Search for the cell housing the specified text and yield its [X, Y] center coordinate. 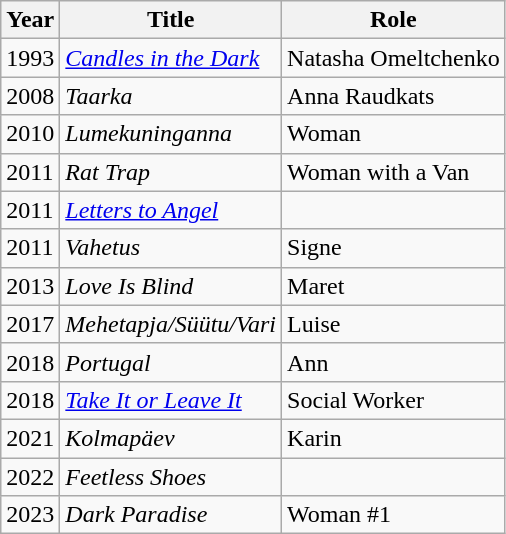
Signe [394, 248]
Anna Raudkats [394, 96]
Title [171, 20]
2013 [30, 286]
Candles in the Dark [171, 58]
Woman #1 [394, 515]
Letters to Angel [171, 210]
2008 [30, 96]
Vahetus [171, 248]
Luise [394, 324]
1993 [30, 58]
Social Worker [394, 400]
Year [30, 20]
2021 [30, 438]
Karin [394, 438]
2017 [30, 324]
2022 [30, 477]
Take It or Leave It [171, 400]
Dark Paradise [171, 515]
Taarka [171, 96]
Feetless Shoes [171, 477]
Role [394, 20]
Woman with a Van [394, 172]
2023 [30, 515]
Ann [394, 362]
Maret [394, 286]
Love Is Blind [171, 286]
Rat Trap [171, 172]
Lumekuninganna [171, 134]
Natasha Omeltchenko [394, 58]
Woman [394, 134]
Kolmapäev [171, 438]
2010 [30, 134]
Mehetapja/Süütu/Vari [171, 324]
Portugal [171, 362]
